Pinpoint the cell where the given text exists, returning its [X, Y] midpoint coordinate. 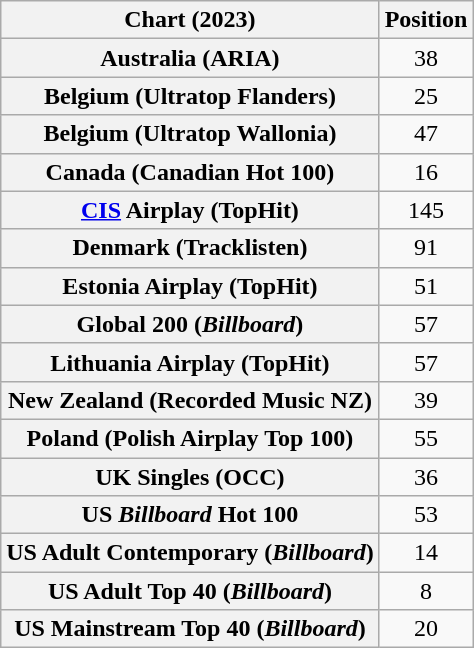
Chart (2023) [190, 20]
Estonia Airplay (TopHit) [190, 286]
US Adult Contemporary (Billboard) [190, 553]
25 [426, 96]
US Adult Top 40 (Billboard) [190, 591]
US Billboard Hot 100 [190, 515]
Poland (Polish Airplay Top 100) [190, 438]
91 [426, 248]
US Mainstream Top 40 (Billboard) [190, 629]
Belgium (Ultratop Wallonia) [190, 134]
Canada (Canadian Hot 100) [190, 172]
UK Singles (OCC) [190, 477]
53 [426, 515]
36 [426, 477]
Position [426, 20]
16 [426, 172]
Global 200 (Billboard) [190, 324]
Belgium (Ultratop Flanders) [190, 96]
38 [426, 58]
145 [426, 210]
Denmark (Tracklisten) [190, 248]
14 [426, 553]
Lithuania Airplay (TopHit) [190, 362]
51 [426, 286]
8 [426, 591]
20 [426, 629]
Australia (ARIA) [190, 58]
CIS Airplay (TopHit) [190, 210]
New Zealand (Recorded Music NZ) [190, 400]
55 [426, 438]
39 [426, 400]
47 [426, 134]
